Capture the cell that displays the provided text and extract its (x, y) central coordinate. 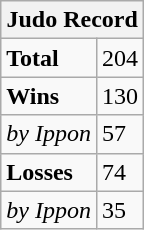
35 (120, 210)
Wins (49, 96)
57 (120, 134)
Total (49, 58)
130 (120, 96)
74 (120, 172)
204 (120, 58)
Judo Record (72, 20)
Losses (49, 172)
